Locate the cell with the specified text and output its [X, Y] center coordinate. 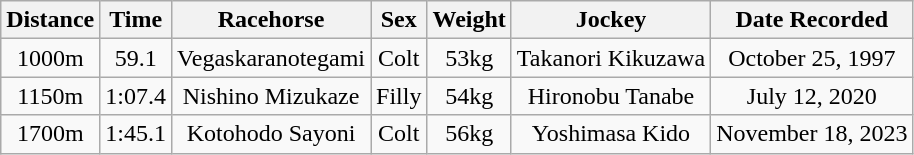
1:07.4 [136, 96]
Weight [469, 20]
Kotohodo Sayoni [272, 134]
Nishino Mizukaze [272, 96]
Time [136, 20]
1000m [50, 58]
Filly [399, 96]
1:45.1 [136, 134]
59.1 [136, 58]
Date Recorded [812, 20]
Yoshimasa Kido [610, 134]
Hironobu Tanabe [610, 96]
November 18, 2023 [812, 134]
Jockey [610, 20]
October 25, 1997 [812, 58]
53kg [469, 58]
Distance [50, 20]
56kg [469, 134]
Takanori Kikuzawa [610, 58]
54kg [469, 96]
Racehorse [272, 20]
July 12, 2020 [812, 96]
Vegaskaranotegami [272, 58]
1700m [50, 134]
Sex [399, 20]
1150m [50, 96]
